Provide the [x, y] coordinate of the cell's center where the given text is located.  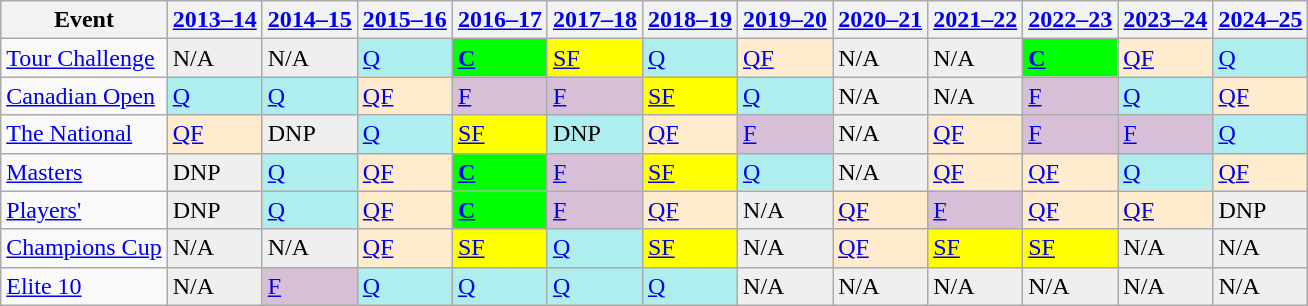
Event [84, 20]
2024–25 [1260, 20]
Tour Challenge [84, 58]
2021–22 [976, 20]
2023–24 [1166, 20]
Champions Cup [84, 248]
2020–21 [880, 20]
Players' [84, 210]
2015–16 [404, 20]
2014–15 [310, 20]
2019–20 [786, 20]
The National [84, 134]
Masters [84, 172]
2017–18 [594, 20]
Canadian Open [84, 96]
2022–23 [1070, 20]
2018–19 [690, 20]
2013–14 [214, 20]
Elite 10 [84, 286]
2016–17 [500, 20]
